For the text-containing cell, return its midpoint in [X, Y] coordinate format. 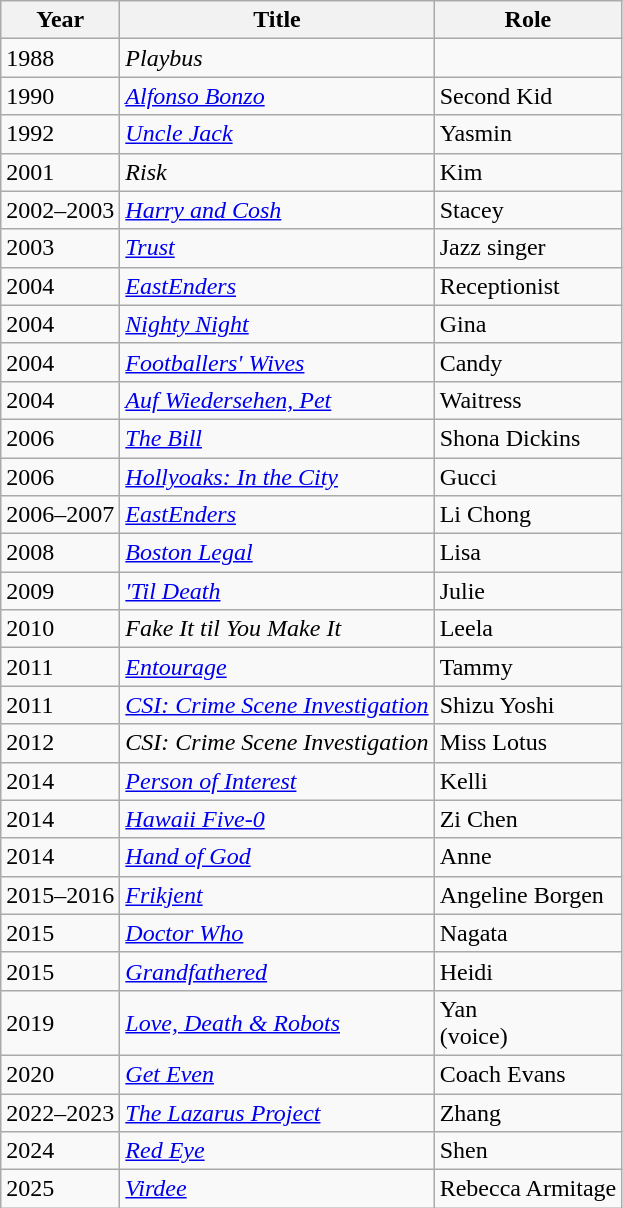
Doctor Who [277, 933]
Leela [528, 629]
Person of Interest [277, 781]
Kim [528, 172]
2010 [60, 629]
1988 [60, 58]
Rebecca Armitage [528, 1189]
Zi Chen [528, 819]
'Til Death [277, 591]
Coach Evans [528, 1074]
Hawaii Five-0 [277, 819]
Hollyoaks: In the City [277, 477]
Playbus [277, 58]
2006–2007 [60, 515]
Stacey [528, 210]
The Bill [277, 438]
Role [528, 20]
2012 [60, 743]
Li Chong [528, 515]
2024 [60, 1151]
Kelli [528, 781]
Uncle Jack [277, 134]
Trust [277, 248]
2009 [60, 591]
Nagata [528, 933]
Entourage [277, 667]
Red Eye [277, 1151]
Zhang [528, 1113]
The Lazarus Project [277, 1113]
Title [277, 20]
Risk [277, 172]
Candy [528, 362]
2022–2023 [60, 1113]
Harry and Cosh [277, 210]
Footballers' Wives [277, 362]
2020 [60, 1074]
Heidi [528, 971]
Angeline Borgen [528, 895]
2019 [60, 1022]
Waitress [528, 400]
2025 [60, 1189]
Shen [528, 1151]
Nighty Night [277, 324]
Frikjent [277, 895]
Hand of God [277, 857]
Year [60, 20]
Yasmin [528, 134]
Shizu Yoshi [528, 705]
Gina [528, 324]
2008 [60, 553]
2015–2016 [60, 895]
Julie [528, 591]
Shona Dickins [528, 438]
Gucci [528, 477]
Anne [528, 857]
Second Kid [528, 96]
Get Even [277, 1074]
Lisa [528, 553]
2001 [60, 172]
Alfonso Bonzo [277, 96]
Miss Lotus [528, 743]
Receptionist [528, 286]
Love, Death & Robots [277, 1022]
Virdee [277, 1189]
2003 [60, 248]
Yan (voice) [528, 1022]
Grandfathered [277, 971]
Fake It til You Make It [277, 629]
Boston Legal [277, 553]
Tammy [528, 667]
Auf Wiedersehen, Pet [277, 400]
2002–2003 [60, 210]
Jazz singer [528, 248]
1990 [60, 96]
1992 [60, 134]
